Identify which cell holds the provided text, then report its (X, Y) central coordinate. 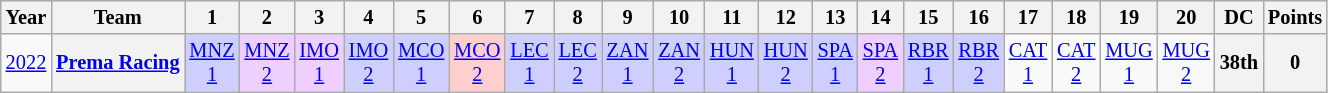
CAT1 (1028, 63)
DC (1239, 17)
ZAN1 (628, 63)
1 (212, 17)
MCO2 (477, 63)
0 (1295, 63)
2022 (26, 63)
IMO2 (368, 63)
HUN2 (786, 63)
4 (368, 17)
LEC1 (529, 63)
MNZ1 (212, 63)
Points (1295, 17)
16 (978, 17)
IMO1 (318, 63)
38th (1239, 63)
HUN1 (732, 63)
3 (318, 17)
CAT2 (1076, 63)
LEC2 (578, 63)
RBR1 (928, 63)
7 (529, 17)
Prema Racing (118, 63)
13 (836, 17)
MUG2 (1186, 63)
14 (880, 17)
Year (26, 17)
SPA2 (880, 63)
10 (679, 17)
18 (1076, 17)
15 (928, 17)
2 (266, 17)
9 (628, 17)
11 (732, 17)
17 (1028, 17)
MUG1 (1128, 63)
5 (421, 17)
Team (118, 17)
8 (578, 17)
6 (477, 17)
SPA1 (836, 63)
MCO1 (421, 63)
MNZ2 (266, 63)
19 (1128, 17)
ZAN2 (679, 63)
RBR2 (978, 63)
12 (786, 17)
20 (1186, 17)
